Locate the cell with the specified text and output its (x, y) center coordinate. 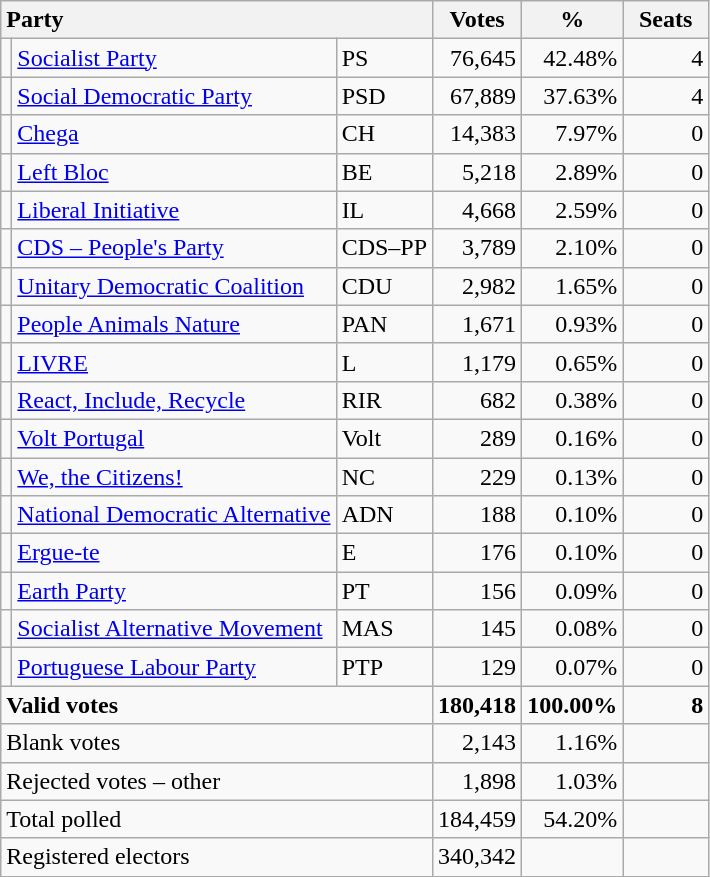
0.65% (572, 362)
Volt (384, 438)
176 (478, 553)
CDS–PP (384, 248)
7.97% (572, 134)
682 (478, 400)
MAS (384, 629)
129 (478, 667)
Rejected votes – other (217, 781)
Party (217, 20)
340,342 (478, 857)
0.38% (572, 400)
Volt Portugal (174, 438)
2,982 (478, 286)
We, the Citizens! (174, 477)
0.08% (572, 629)
PS (384, 58)
RIR (384, 400)
People Animals Nature (174, 324)
PAN (384, 324)
NC (384, 477)
Socialist Alternative Movement (174, 629)
145 (478, 629)
54.20% (572, 819)
0.13% (572, 477)
Earth Party (174, 591)
Total polled (217, 819)
42.48% (572, 58)
PT (384, 591)
CDS – People's Party (174, 248)
LIVRE (174, 362)
PTP (384, 667)
4,668 (478, 210)
5,218 (478, 172)
184,459 (478, 819)
Social Democratic Party (174, 96)
180,418 (478, 705)
React, Include, Recycle (174, 400)
Portuguese Labour Party (174, 667)
Blank votes (217, 743)
Left Bloc (174, 172)
156 (478, 591)
1,671 (478, 324)
Seats (666, 20)
ADN (384, 515)
BE (384, 172)
1.65% (572, 286)
CH (384, 134)
67,889 (478, 96)
188 (478, 515)
0.93% (572, 324)
E (384, 553)
76,645 (478, 58)
2.89% (572, 172)
Unitary Democratic Coalition (174, 286)
0.09% (572, 591)
2,143 (478, 743)
2.59% (572, 210)
1,898 (478, 781)
CDU (384, 286)
Chega (174, 134)
IL (384, 210)
1.03% (572, 781)
0.16% (572, 438)
Valid votes (217, 705)
3,789 (478, 248)
2.10% (572, 248)
8 (666, 705)
1,179 (478, 362)
Liberal Initiative (174, 210)
National Democratic Alternative (174, 515)
229 (478, 477)
L (384, 362)
14,383 (478, 134)
100.00% (572, 705)
Votes (478, 20)
1.16% (572, 743)
Socialist Party (174, 58)
0.07% (572, 667)
37.63% (572, 96)
% (572, 20)
Ergue-te (174, 553)
PSD (384, 96)
289 (478, 438)
Registered electors (217, 857)
